Identify which cell holds the provided text, then report its [X, Y] central coordinate. 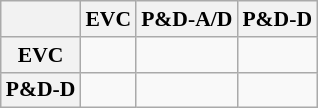
P&D-A/D [186, 19]
